Locate the cell with the specified text and output its (X, Y) center coordinate. 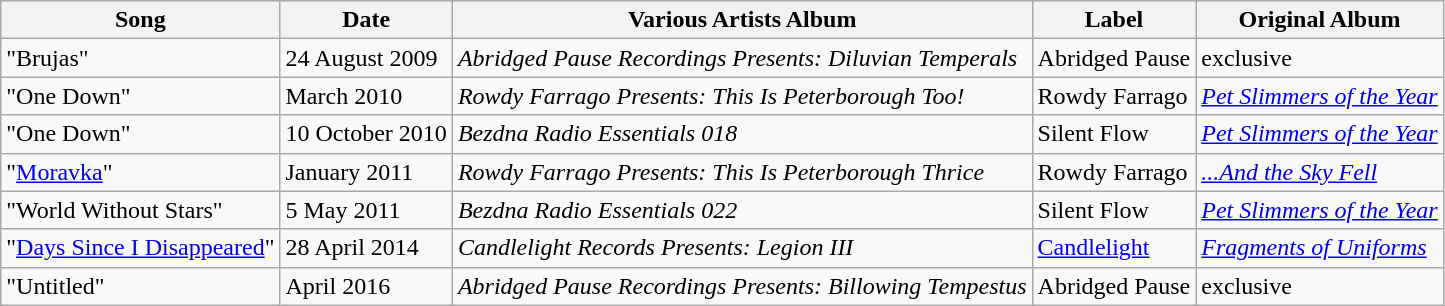
Date (366, 20)
...And the Sky Fell (1320, 172)
Abridged Pause Recordings Presents: Diluvian Temperals (742, 58)
Bezdna Radio Essentials 022 (742, 210)
Label (1114, 20)
"World Without Stars" (140, 210)
Fragments of Uniforms (1320, 248)
Candlelight Records Presents: Legion III (742, 248)
28 April 2014 (366, 248)
Original Album (1320, 20)
March 2010 (366, 96)
5 May 2011 (366, 210)
Rowdy Farrago Presents: This Is Peterborough Thrice (742, 172)
"Untitled" (140, 286)
"Days Since I Disappeared" (140, 248)
Abridged Pause Recordings Presents: Billowing Tempestus (742, 286)
Rowdy Farrago Presents: This Is Peterborough Too! (742, 96)
Song (140, 20)
24 August 2009 (366, 58)
"Moravka" (140, 172)
April 2016 (366, 286)
Various Artists Album (742, 20)
"Brujas" (140, 58)
January 2011 (366, 172)
10 October 2010 (366, 134)
Candlelight (1114, 248)
Bezdna Radio Essentials 018 (742, 134)
